Detect which cell encompasses the target text, then output its (x, y) center coordinate. 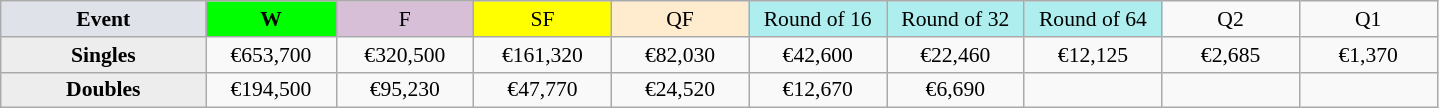
Q2 (1231, 19)
€653,700 (271, 55)
QF (680, 19)
€6,690 (955, 90)
€12,670 (818, 90)
€95,230 (405, 90)
€82,030 (680, 55)
€2,685 (1231, 55)
Singles (104, 55)
Round of 32 (955, 19)
€22,460 (955, 55)
Event (104, 19)
SF (543, 19)
F (405, 19)
Doubles (104, 90)
€24,520 (680, 90)
€320,500 (405, 55)
€1,370 (1368, 55)
Q1 (1368, 19)
€194,500 (271, 90)
Round of 64 (1093, 19)
€161,320 (543, 55)
W (271, 19)
€42,600 (818, 55)
€12,125 (1093, 55)
€47,770 (543, 90)
Round of 16 (818, 19)
